Return the (x, y) coordinate for the center point of the cell that contains the specified text.  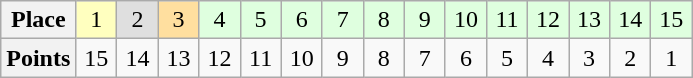
Place (38, 20)
Points (38, 58)
